Output the [x, y] coordinate of the center of the cell containing the given text.  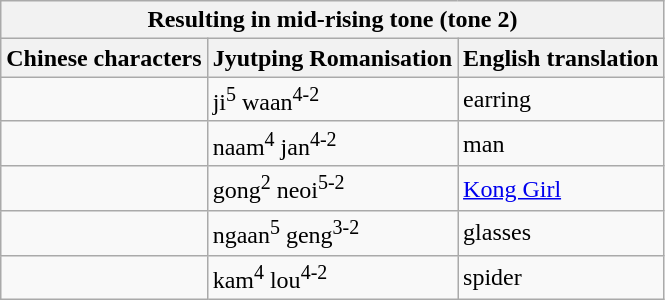
Chinese characters [104, 58]
English translation [561, 58]
Jyutping Romanisation [332, 58]
naam4 jan4-2 [332, 144]
ngaan5 geng3-2 [332, 234]
spider [561, 278]
kam4 lou4-2 [332, 278]
Resulting in mid-rising tone (tone 2) [332, 20]
gong2 neoi5-2 [332, 188]
man [561, 144]
Kong Girl [561, 188]
ji5 waan4-2 [332, 100]
earring [561, 100]
glasses [561, 234]
